Output the (X, Y) coordinate of the center of the cell containing the given text.  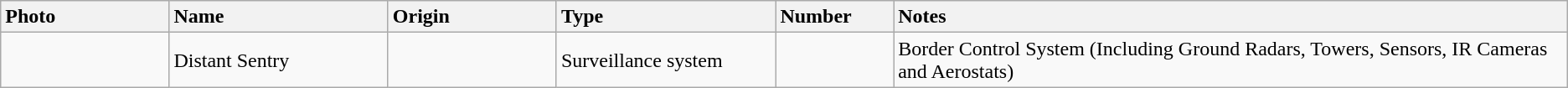
Border Control System (Including Ground Radars, Towers, Sensors, IR Cameras and Aerostats) (1231, 60)
Type (665, 17)
Name (278, 17)
Number (834, 17)
Origin (472, 17)
Notes (1231, 17)
Distant Sentry (278, 60)
Photo (85, 17)
Surveillance system (665, 60)
